Find where the given text appears and provide that cell's center as (x, y) coordinate. 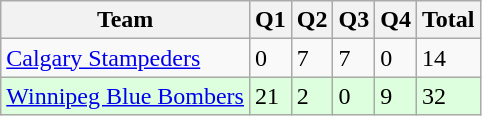
Q4 (396, 20)
Winnipeg Blue Bombers (126, 96)
21 (270, 96)
Total (448, 20)
32 (448, 96)
Q2 (312, 20)
9 (396, 96)
Q1 (270, 20)
Calgary Stampeders (126, 58)
Team (126, 20)
2 (312, 96)
Q3 (354, 20)
14 (448, 58)
